Output the (x, y) coordinate of the center of the cell containing the given text.  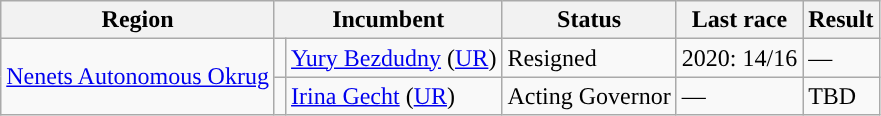
Status (589, 20)
Irina Gecht (UR) (394, 96)
Yury Bezdudny (UR) (394, 58)
2020: 14/16 (739, 58)
TBD (841, 96)
Region (138, 20)
Result (841, 20)
Incumbent (388, 20)
Acting Governor (589, 96)
Resigned (589, 58)
Nenets Autonomous Okrug (138, 77)
Last race (739, 20)
